Pinpoint the cell where the given text exists, returning its [x, y] midpoint coordinate. 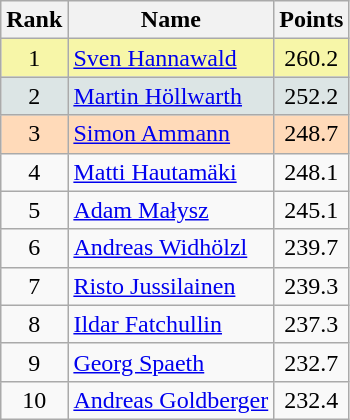
248.1 [312, 172]
245.1 [312, 210]
8 [34, 324]
260.2 [312, 58]
239.7 [312, 248]
252.2 [312, 96]
3 [34, 134]
248.7 [312, 134]
Georg Spaeth [171, 362]
Points [312, 20]
Rank [34, 20]
232.7 [312, 362]
9 [34, 362]
6 [34, 248]
2 [34, 96]
239.3 [312, 286]
232.4 [312, 400]
Ildar Fatchullin [171, 324]
4 [34, 172]
10 [34, 400]
1 [34, 58]
Adam Małysz [171, 210]
Matti Hautamäki [171, 172]
Simon Ammann [171, 134]
Sven Hannawald [171, 58]
237.3 [312, 324]
Martin Höllwarth [171, 96]
Andreas Widhölzl [171, 248]
7 [34, 286]
Risto Jussilainen [171, 286]
5 [34, 210]
Name [171, 20]
Andreas Goldberger [171, 400]
